Find where the given text appears and provide that cell's center as (X, Y) coordinate. 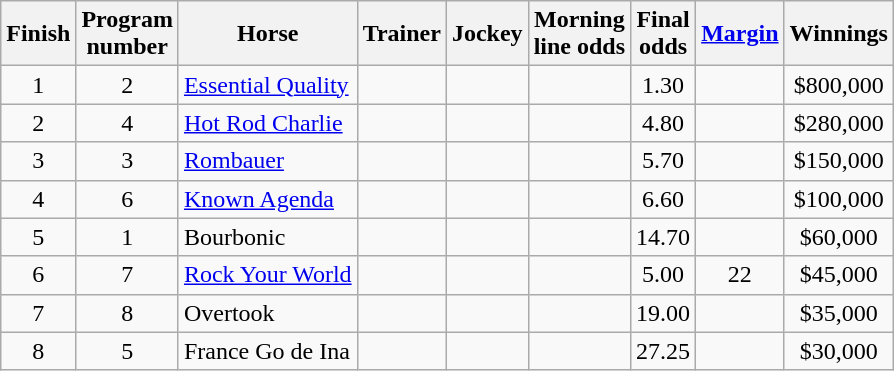
$35,000 (838, 313)
France Go de Ina (268, 351)
Finish (38, 34)
5.00 (664, 275)
Margin (740, 34)
Programnumber (128, 34)
Overtook (268, 313)
6.60 (664, 199)
$800,000 (838, 85)
$150,000 (838, 161)
Winnings (838, 34)
Finalodds (664, 34)
$100,000 (838, 199)
Hot Rod Charlie (268, 123)
Rombauer (268, 161)
Trainer (402, 34)
$30,000 (838, 351)
4.80 (664, 123)
19.00 (664, 313)
$280,000 (838, 123)
1.30 (664, 85)
Bourbonic (268, 237)
Known Agenda (268, 199)
Morningline odds (579, 34)
Rock Your World (268, 275)
14.70 (664, 237)
Horse (268, 34)
27.25 (664, 351)
$60,000 (838, 237)
22 (740, 275)
Jockey (487, 34)
$45,000 (838, 275)
5.70 (664, 161)
Essential Quality (268, 85)
